Pinpoint the cell where the given text exists, returning its (x, y) midpoint coordinate. 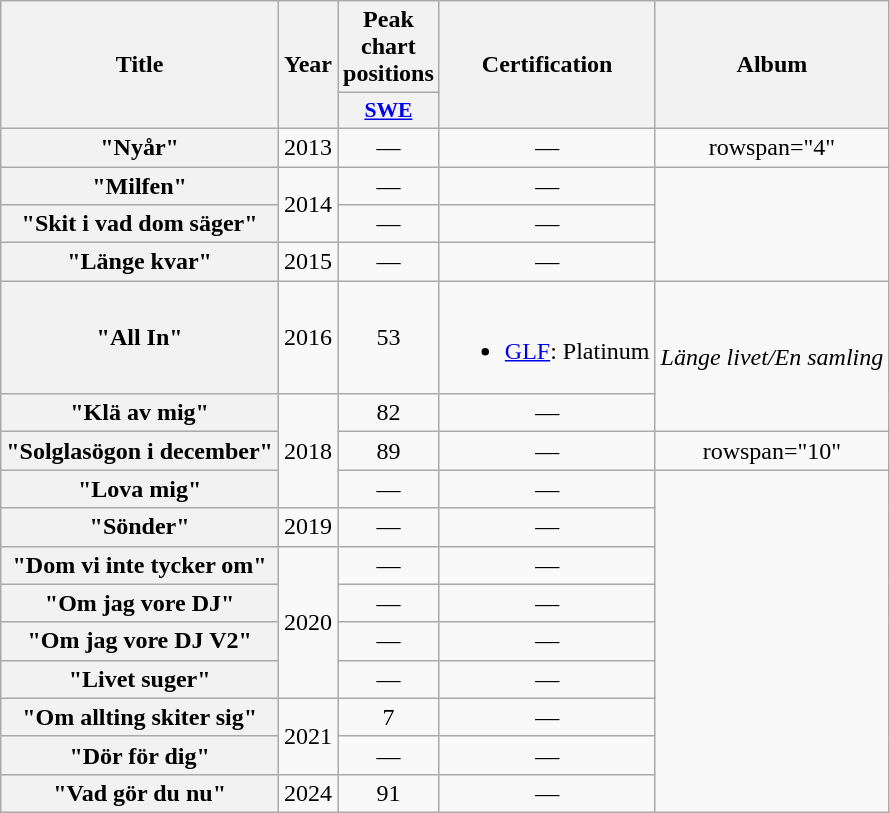
Album (772, 65)
2016 (308, 338)
Certification (547, 65)
"Om jag vore DJ V2" (140, 641)
82 (389, 413)
"Livet suger" (140, 679)
"Om allting skiter sig" (140, 717)
"Vad gör du nu" (140, 793)
53 (389, 338)
2013 (308, 147)
2019 (308, 527)
Year (308, 65)
"Om jag vore DJ" (140, 603)
"Lova mig" (140, 489)
"Klä av mig" (140, 413)
"Dör för dig" (140, 755)
"Milfen" (140, 185)
SWE (389, 111)
2018 (308, 451)
Peak chart positions (389, 47)
91 (389, 793)
GLF: Platinum (547, 338)
"Nyår" (140, 147)
rowspan="4" (772, 147)
"Solglasögon i december" (140, 451)
2015 (308, 262)
"All In" (140, 338)
7 (389, 717)
2021 (308, 736)
2014 (308, 204)
2024 (308, 793)
"Länge kvar" (140, 262)
89 (389, 451)
rowspan="10" (772, 451)
"Skit i vad dom säger" (140, 224)
"Dom vi inte tycker om" (140, 565)
Länge livet/En samling (772, 356)
"Sönder" (140, 527)
2020 (308, 622)
Title (140, 65)
